Return (x, y) of the center of cell containing provided text 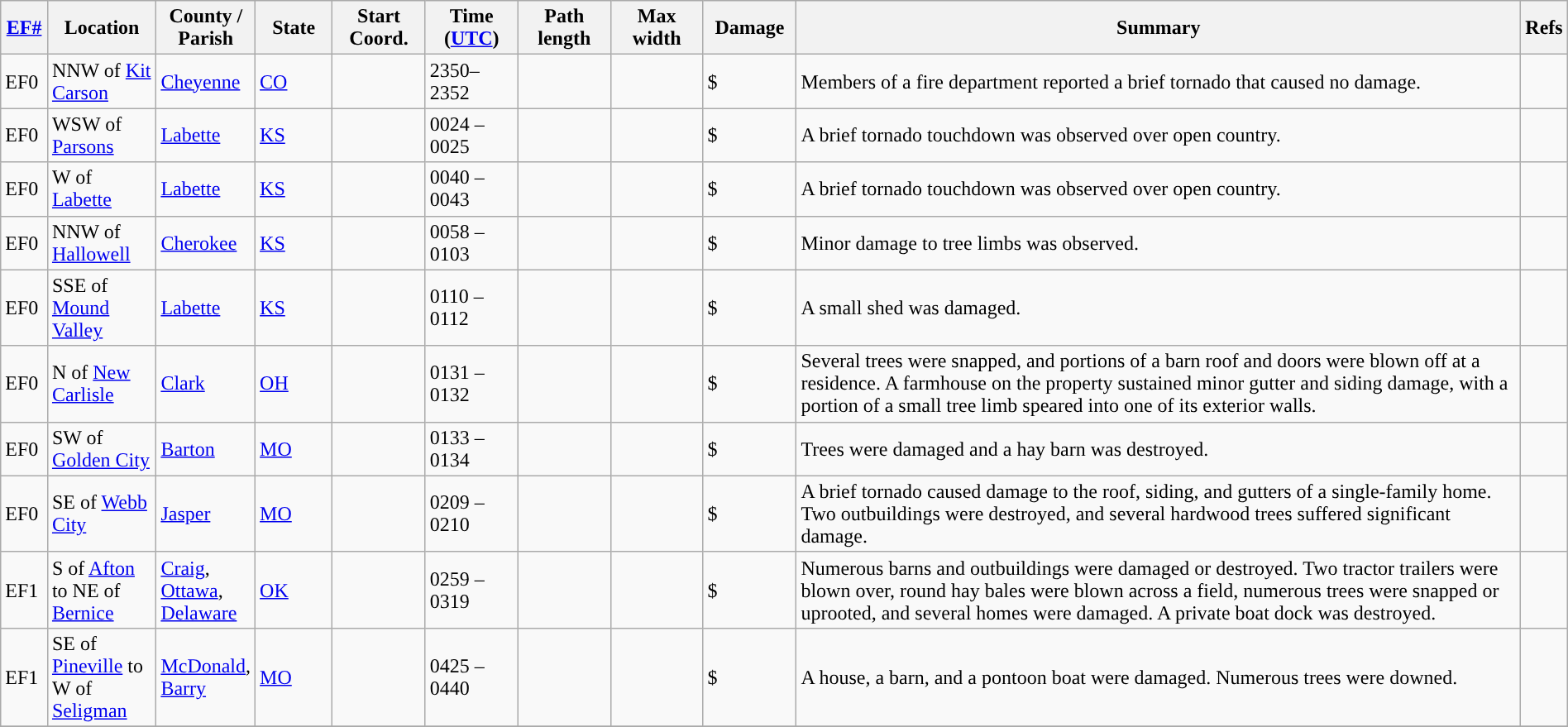
0040 – 0043 (471, 189)
Members of a fire department reported a brief tornado that caused no damage. (1159, 81)
Start Coord. (379, 28)
Damage (749, 28)
0110 – 0112 (471, 308)
McDonald, Barry (206, 677)
NNW of Kit Carson (101, 81)
WSW of Parsons (101, 136)
0259 – 0319 (471, 590)
SE of Webb City (101, 514)
OH (294, 384)
2350–2352 (471, 81)
Location (101, 28)
Craig, Ottawa, Delaware (206, 590)
NNW of Hallowell (101, 243)
Barton (206, 448)
SE of Pineville to W of Seligman (101, 677)
Cheyenne (206, 81)
Path length (564, 28)
Minor damage to tree limbs was observed. (1159, 243)
A small shed was damaged. (1159, 308)
0058 – 0103 (471, 243)
W of Labette (101, 189)
0133 – 0134 (471, 448)
N of New Carlisle (101, 384)
OK (294, 590)
Summary (1159, 28)
A house, a barn, and a pontoon boat were damaged. Numerous trees were downed. (1159, 677)
Cherokee (206, 243)
State (294, 28)
Time (UTC) (471, 28)
0024 – 0025 (471, 136)
EF# (25, 28)
SW of Golden City (101, 448)
Refs (1545, 28)
SSE of Mound Valley (101, 308)
0209 – 0210 (471, 514)
Max width (657, 28)
0131 – 0132 (471, 384)
Clark (206, 384)
County / Parish (206, 28)
CO (294, 81)
Jasper (206, 514)
0425 – 0440 (471, 677)
S of Afton to NE of Bernice (101, 590)
Trees were damaged and a hay barn was destroyed. (1159, 448)
